Provide the [x, y] coordinate of the cell's center where the given text is located.  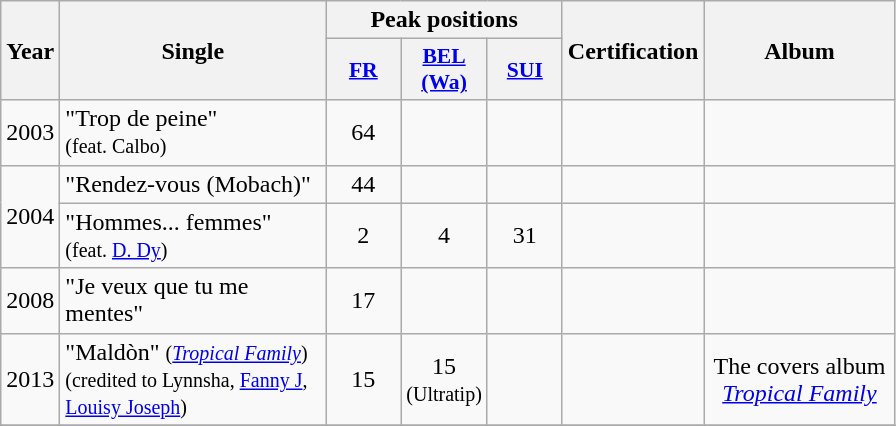
"Je veux que tu me mentes" [193, 300]
15 [364, 379]
15(Ultratip) [444, 379]
Year [30, 50]
2013 [30, 379]
Certification [633, 50]
"Maldòn" (Tropical Family)(credited to Lynnsha, Fanny J, Louisy Joseph) [193, 379]
"Trop de peine"(feat. Calbo) [193, 132]
64 [364, 132]
2008 [30, 300]
31 [524, 236]
17 [364, 300]
2004 [30, 216]
4 [444, 236]
2 [364, 236]
The covers album Tropical Family [800, 379]
44 [364, 184]
"Rendez-vous (Mobach)" [193, 184]
"Hommes... femmes"(feat. D. Dy) [193, 236]
FR [364, 70]
Peak positions [444, 20]
Album [800, 50]
Single [193, 50]
BEL (Wa) [444, 70]
SUI [524, 70]
2003 [30, 132]
